Return [x, y] of the center of cell containing provided text 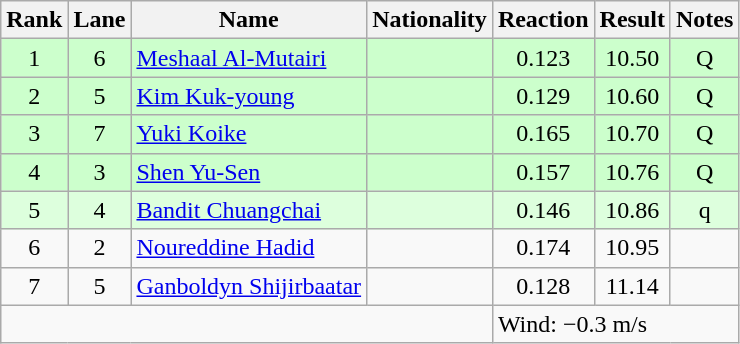
Noureddine Hadid [249, 248]
Meshaal Al-Mutairi [249, 58]
0.129 [543, 96]
Kim Kuk-young [249, 96]
q [704, 210]
Shen Yu-Sen [249, 172]
10.76 [632, 172]
Ganboldyn Shijirbaatar [249, 286]
Bandit Chuangchai [249, 210]
0.174 [543, 248]
Nationality [430, 20]
10.95 [632, 248]
0.165 [543, 134]
Notes [704, 20]
10.86 [632, 210]
Wind: −0.3 m/s [616, 324]
10.50 [632, 58]
0.123 [543, 58]
Lane [100, 20]
Rank [34, 20]
0.128 [543, 286]
0.146 [543, 210]
10.70 [632, 134]
Result [632, 20]
10.60 [632, 96]
0.157 [543, 172]
11.14 [632, 286]
1 [34, 58]
Yuki Koike [249, 134]
Reaction [543, 20]
Name [249, 20]
